Pinpoint the cell where the given text exists, returning its (x, y) midpoint coordinate. 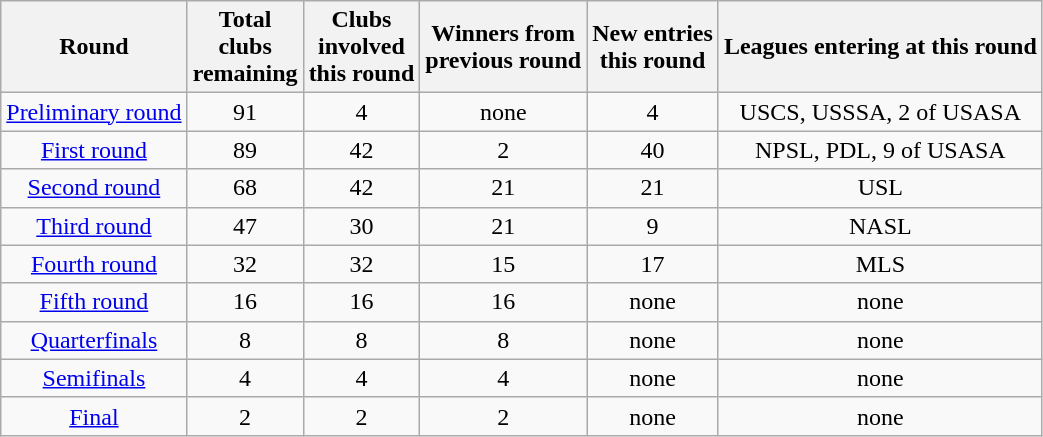
9 (653, 226)
NASL (880, 226)
Final (94, 416)
Preliminary round (94, 112)
15 (504, 264)
Round (94, 47)
Clubsinvolvedthis round (362, 47)
17 (653, 264)
Winners fromprevious round (504, 47)
30 (362, 226)
40 (653, 150)
68 (245, 188)
91 (245, 112)
Fifth round (94, 302)
MLS (880, 264)
Fourth round (94, 264)
USL (880, 188)
New entriesthis round (653, 47)
Semifinals (94, 378)
Quarterfinals (94, 340)
Leagues entering at this round (880, 47)
USCS, USSSA, 2 of USASA (880, 112)
89 (245, 150)
Third round (94, 226)
First round (94, 150)
Totalclubsremaining (245, 47)
47 (245, 226)
NPSL, PDL, 9 of USASA (880, 150)
Second round (94, 188)
